Identify which cell holds the provided text, then report its (x, y) central coordinate. 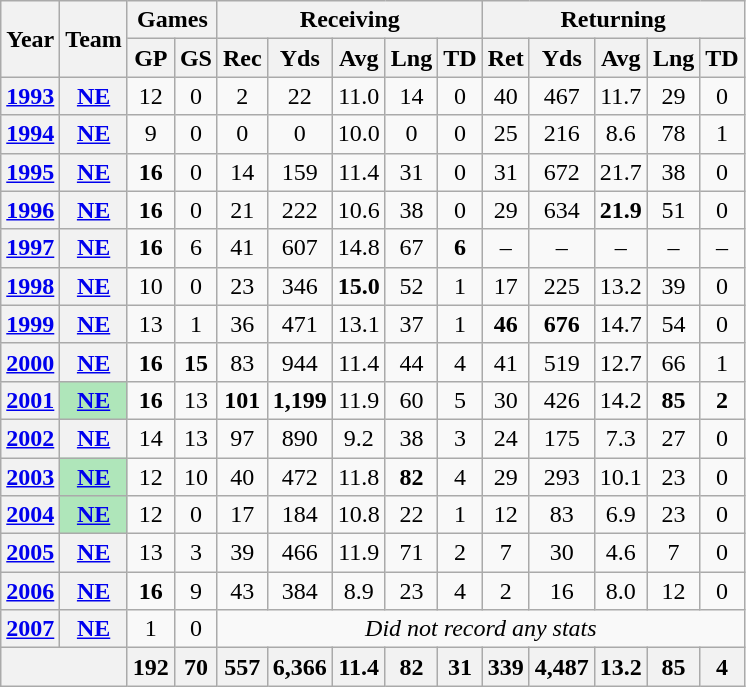
222 (300, 210)
51 (673, 210)
10.0 (358, 134)
2003 (30, 477)
426 (562, 400)
21.7 (620, 172)
4.6 (620, 553)
97 (242, 438)
14.2 (620, 400)
70 (196, 667)
21 (242, 210)
8.6 (620, 134)
36 (242, 324)
67 (411, 248)
101 (242, 400)
43 (242, 591)
10.6 (358, 210)
37 (411, 324)
384 (300, 591)
13.1 (358, 324)
7.3 (620, 438)
2002 (30, 438)
66 (673, 362)
467 (562, 96)
557 (242, 667)
1993 (30, 96)
11.8 (358, 477)
2006 (30, 591)
1999 (30, 324)
54 (673, 324)
6,366 (300, 667)
71 (411, 553)
293 (562, 477)
44 (411, 362)
Team (94, 39)
8.0 (620, 591)
2004 (30, 515)
8.9 (358, 591)
2007 (30, 629)
Year (30, 39)
159 (300, 172)
339 (506, 667)
Ret (506, 58)
471 (300, 324)
472 (300, 477)
52 (411, 286)
Games (172, 20)
519 (562, 362)
2000 (30, 362)
192 (150, 667)
607 (300, 248)
216 (562, 134)
11.0 (358, 96)
466 (300, 553)
Did not record any stats (480, 629)
2005 (30, 553)
6.9 (620, 515)
24 (506, 438)
60 (411, 400)
10.1 (620, 477)
5 (460, 400)
1996 (30, 210)
11.7 (620, 96)
175 (562, 438)
21.9 (620, 210)
14.8 (358, 248)
27 (673, 438)
2001 (30, 400)
1997 (30, 248)
25 (506, 134)
Receiving (350, 20)
14.7 (620, 324)
9.2 (358, 438)
GS (196, 58)
1994 (30, 134)
676 (562, 324)
346 (300, 286)
672 (562, 172)
46 (506, 324)
634 (562, 210)
10.8 (358, 515)
1998 (30, 286)
944 (300, 362)
1995 (30, 172)
184 (300, 515)
1,199 (300, 400)
GP (150, 58)
4,487 (562, 667)
12.7 (620, 362)
Returning (613, 20)
15 (196, 362)
Rec (242, 58)
890 (300, 438)
225 (562, 286)
15.0 (358, 286)
78 (673, 134)
